From the cell containing the given text, extract its center point as (x, y) coordinate. 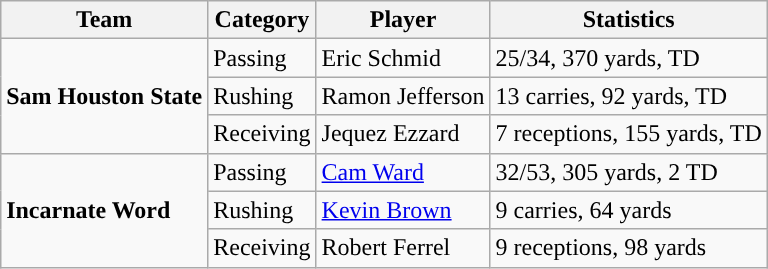
13 carries, 92 yards, TD (628, 96)
Kevin Brown (403, 210)
25/34, 370 yards, TD (628, 58)
32/53, 305 yards, 2 TD (628, 172)
Robert Ferrel (403, 248)
9 receptions, 98 yards (628, 248)
Team (104, 20)
Player (403, 20)
7 receptions, 155 yards, TD (628, 134)
Statistics (628, 20)
Category (262, 20)
Cam Ward (403, 172)
9 carries, 64 yards (628, 210)
Ramon Jefferson (403, 96)
Jequez Ezzard (403, 134)
Incarnate Word (104, 210)
Eric Schmid (403, 58)
Sam Houston State (104, 96)
